Capture the cell that displays the provided text and extract its (X, Y) central coordinate. 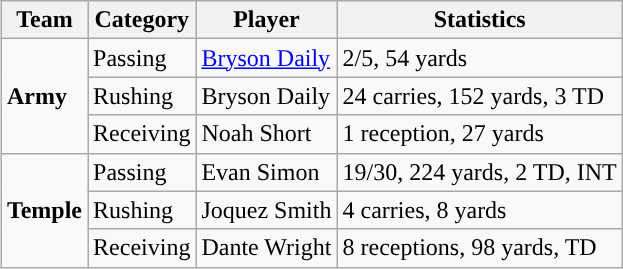
Joquez Smith (266, 210)
Statistics (480, 20)
Noah Short (266, 134)
Evan Simon (266, 172)
Category (142, 20)
24 carries, 152 yards, 3 TD (480, 96)
19/30, 224 yards, 2 TD, INT (480, 172)
4 carries, 8 yards (480, 210)
1 reception, 27 yards (480, 134)
2/5, 54 yards (480, 58)
Army (44, 96)
Team (44, 20)
Temple (44, 210)
Dante Wright (266, 248)
Player (266, 20)
8 receptions, 98 yards, TD (480, 248)
